Detect which cell encompasses the target text, then output its (x, y) center coordinate. 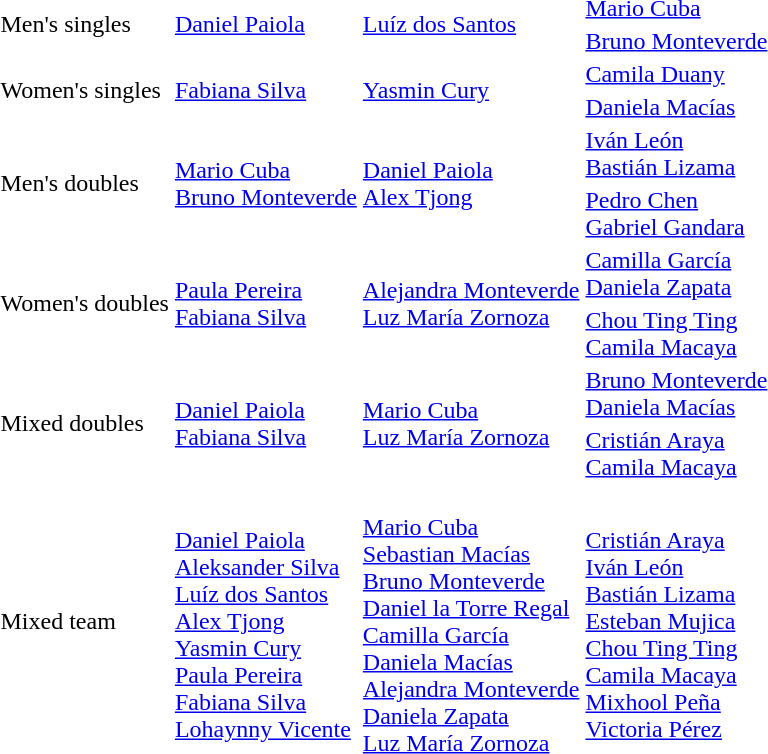
Alejandra Monteverde Luz María Zornoza (471, 304)
Mario Cuba Luz María Zornoza (471, 424)
Mario Cuba Bruno Monteverde (266, 184)
Daniel Paiola Fabiana Silva (266, 424)
Daniel Paiola Alex Tjong (471, 184)
Yasmin Cury (471, 90)
Fabiana Silva (266, 90)
Paula Pereira Fabiana Silva (266, 304)
